Search for the cell housing the specified text and yield its (x, y) center coordinate. 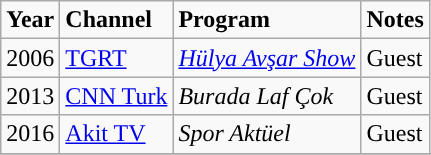
TGRT (116, 58)
Akit TV (116, 134)
Channel (116, 20)
Year (30, 20)
Hülya Avşar Show (267, 58)
2006 (30, 58)
2013 (30, 96)
CNN Turk (116, 96)
Burada Laf Çok (267, 96)
Notes (395, 20)
Spor Aktüel (267, 134)
2016 (30, 134)
Program (267, 20)
